Pinpoint the cell where the given text exists, returning its [x, y] midpoint coordinate. 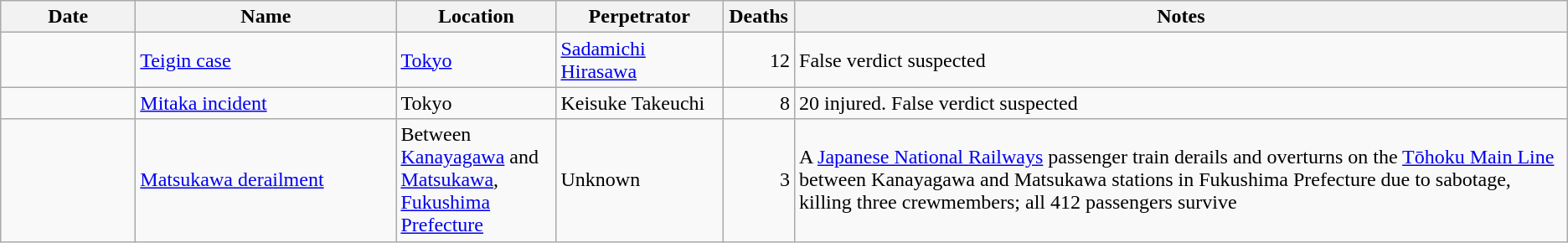
12 [758, 60]
Matsukawa derailment [266, 180]
20 injured. False verdict suspected [1181, 103]
Teigin case [266, 60]
Name [266, 17]
3 [758, 180]
Between Kanayagawa and Matsukawa, Fukushima Prefecture [476, 180]
Deaths [758, 17]
8 [758, 103]
Keisuke Takeuchi [640, 103]
Unknown [640, 180]
Sadamichi Hirasawa [640, 60]
Mitaka incident [266, 103]
Notes [1181, 17]
Location [476, 17]
False verdict suspected [1181, 60]
Perpetrator [640, 17]
Date [69, 17]
